Search for the cell housing the specified text and yield its [X, Y] center coordinate. 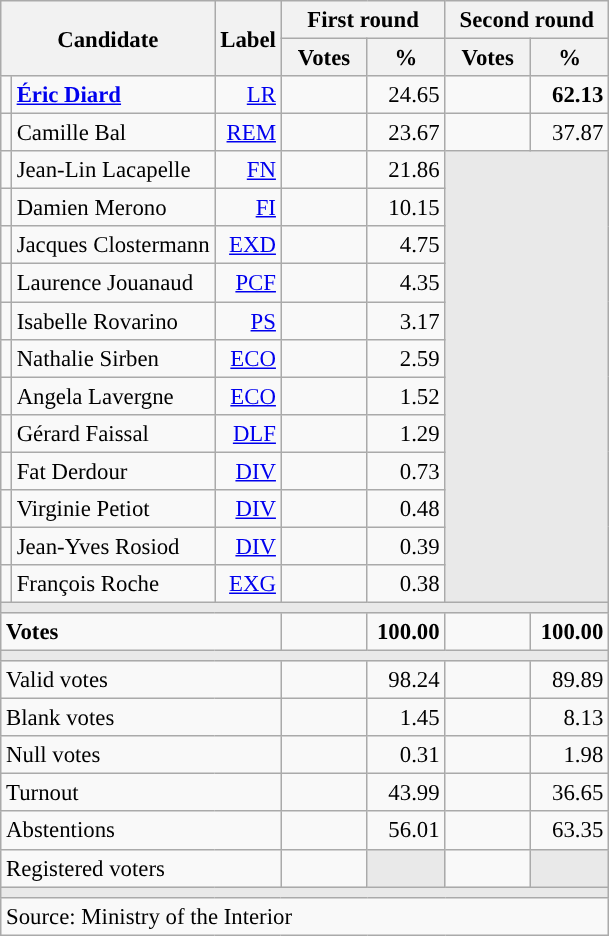
Label [248, 38]
Abstentions [141, 831]
4.35 [406, 283]
4.75 [406, 245]
Valid votes [141, 680]
63.35 [570, 831]
PS [248, 321]
First round [363, 20]
0.38 [406, 584]
3.17 [406, 321]
37.87 [570, 133]
2.59 [406, 358]
Gérard Faissal [113, 433]
Candidate [108, 38]
24.65 [406, 95]
1.98 [570, 755]
Laurence Jouanaud [113, 283]
0.39 [406, 546]
Éric Diard [113, 95]
REM [248, 133]
23.67 [406, 133]
Nathalie Sirben [113, 358]
89.89 [570, 680]
1.52 [406, 396]
DLF [248, 433]
PCF [248, 283]
Registered voters [141, 868]
FI [248, 208]
Angela Lavergne [113, 396]
LR [248, 95]
Jean-Lin Lacapelle [113, 170]
Fat Derdour [113, 471]
43.99 [406, 793]
EXD [248, 245]
Null votes [141, 755]
0.48 [406, 509]
0.31 [406, 755]
EXG [248, 584]
10.15 [406, 208]
0.73 [406, 471]
FN [248, 170]
Blank votes [141, 718]
56.01 [406, 831]
Isabelle Rovarino [113, 321]
98.24 [406, 680]
Turnout [141, 793]
8.13 [570, 718]
Second round [527, 20]
Jacques Clostermann [113, 245]
36.65 [570, 793]
62.13 [570, 95]
Damien Merono [113, 208]
François Roche [113, 584]
Jean-Yves Rosiod [113, 546]
Virginie Petiot [113, 509]
21.86 [406, 170]
1.45 [406, 718]
1.29 [406, 433]
Source: Ministry of the Interior [305, 916]
Camille Bal [113, 133]
